Search for the cell housing the specified text and yield its [x, y] center coordinate. 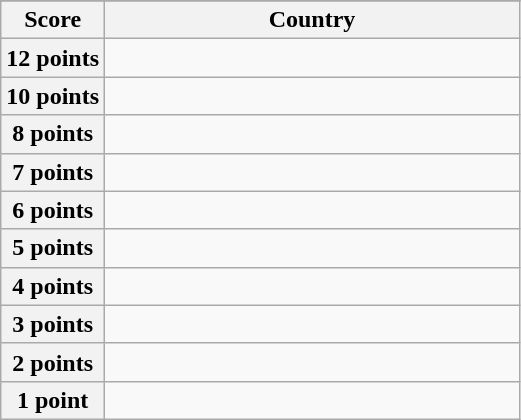
12 points [53, 58]
Country [312, 20]
4 points [53, 286]
2 points [53, 362]
6 points [53, 210]
1 point [53, 400]
5 points [53, 248]
Score [53, 20]
7 points [53, 172]
8 points [53, 134]
3 points [53, 324]
10 points [53, 96]
